Return the [X, Y] coordinate for the center point of the cell that contains the specified text.  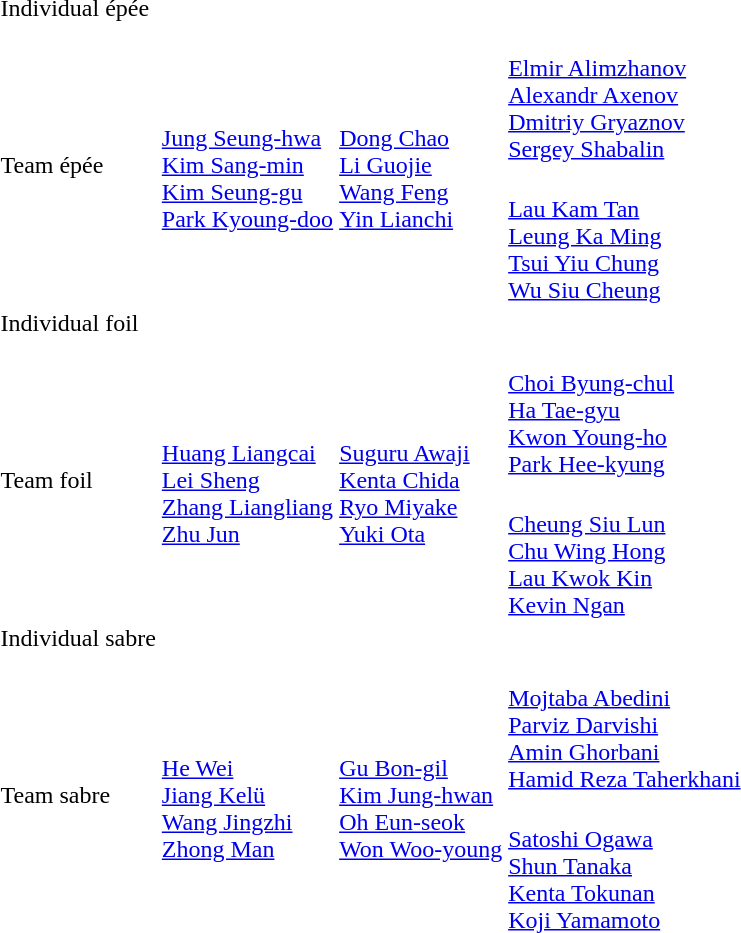
Dong ChaoLi GuojieWang FengYin Lianchi [421, 166]
Jung Seung-hwaKim Sang-minKim Seung-guPark Kyoung-doo [247, 166]
Huang LiangcaiLei ShengZhang LiangliangZhu Jun [247, 480]
Suguru AwajiKenta ChidaRyo MiyakeYuki Ota [421, 480]
